For the text-containing cell, return its midpoint in [x, y] coordinate format. 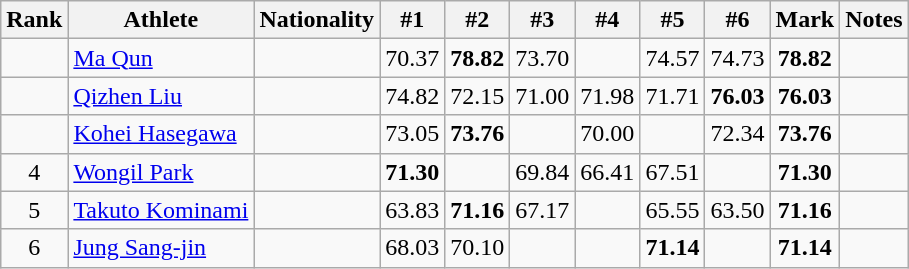
66.41 [608, 172]
63.83 [412, 210]
#2 [478, 20]
71.00 [542, 96]
74.82 [412, 96]
68.03 [412, 248]
Ma Qun [161, 58]
#5 [672, 20]
72.34 [738, 134]
73.70 [542, 58]
#3 [542, 20]
Mark [805, 20]
Qizhen Liu [161, 96]
4 [34, 172]
71.98 [608, 96]
Rank [34, 20]
#4 [608, 20]
Wongil Park [161, 172]
Kohei Hasegawa [161, 134]
#1 [412, 20]
Notes [874, 20]
70.10 [478, 248]
71.71 [672, 96]
72.15 [478, 96]
69.84 [542, 172]
#6 [738, 20]
Athlete [161, 20]
5 [34, 210]
70.37 [412, 58]
Takuto Kominami [161, 210]
63.50 [738, 210]
67.51 [672, 172]
65.55 [672, 210]
74.73 [738, 58]
Jung Sang-jin [161, 248]
Nationality [317, 20]
74.57 [672, 58]
6 [34, 248]
70.00 [608, 134]
73.05 [412, 134]
67.17 [542, 210]
